Extract the [X, Y] coordinate from the center of the cell holding the provided text.  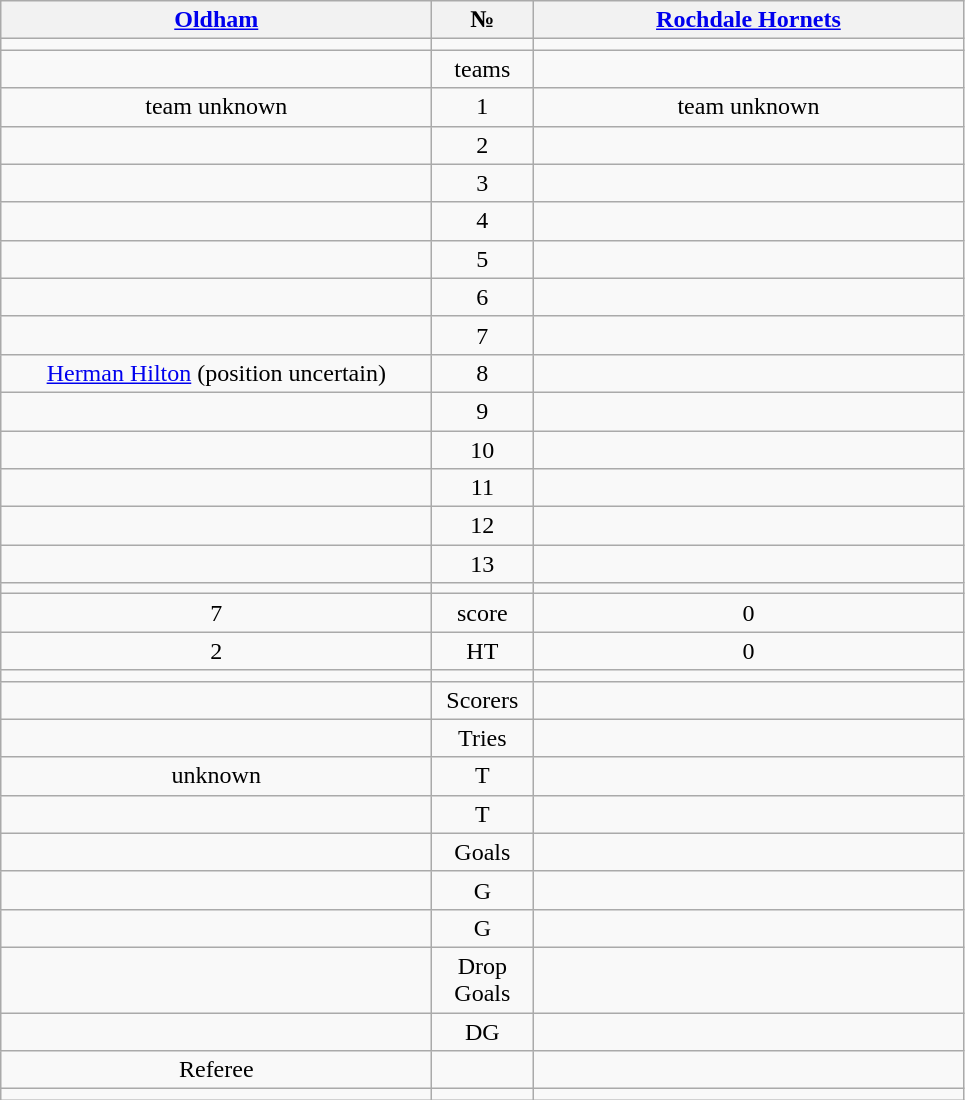
Goals [482, 852]
Rochdale Hornets [748, 20]
8 [482, 373]
teams [482, 69]
Referee [216, 1070]
1 [482, 107]
HT [482, 651]
DG [482, 1031]
13 [482, 564]
4 [482, 221]
Tries [482, 738]
10 [482, 449]
6 [482, 297]
Drop Goals [482, 980]
12 [482, 526]
Herman Hilton (position uncertain) [216, 373]
5 [482, 259]
№ [482, 20]
3 [482, 183]
Oldham [216, 20]
9 [482, 411]
score [482, 613]
unknown [216, 776]
11 [482, 488]
Scorers [482, 700]
